Pinpoint the cell where the given text exists, returning its [X, Y] midpoint coordinate. 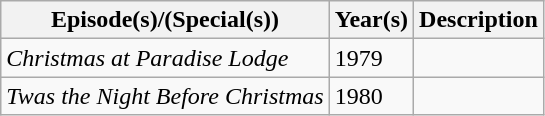
Description [479, 20]
1980 [371, 96]
1979 [371, 58]
Twas the Night Before Christmas [165, 96]
Year(s) [371, 20]
Episode(s)/(Special(s)) [165, 20]
Christmas at Paradise Lodge [165, 58]
